Find where the given text appears and provide that cell's center as (X, Y) coordinate. 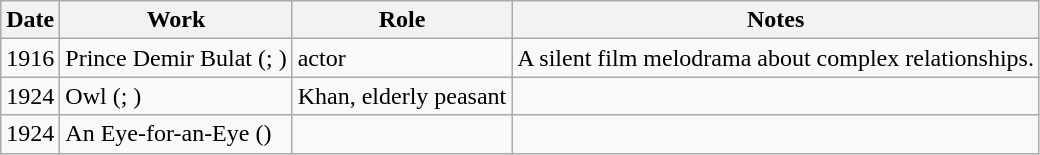
Prince Demir Bulat (; ) (176, 58)
Work (176, 20)
An Eye-for-an-Eye () (176, 134)
Owl (; ) (176, 96)
Role (402, 20)
A silent film melodrama about complex relationships. (776, 58)
Date (30, 20)
1916 (30, 58)
Notes (776, 20)
Khan, elderly peasant (402, 96)
actor (402, 58)
